Extract the (x, y) coordinate from the center of the cell holding the provided text.  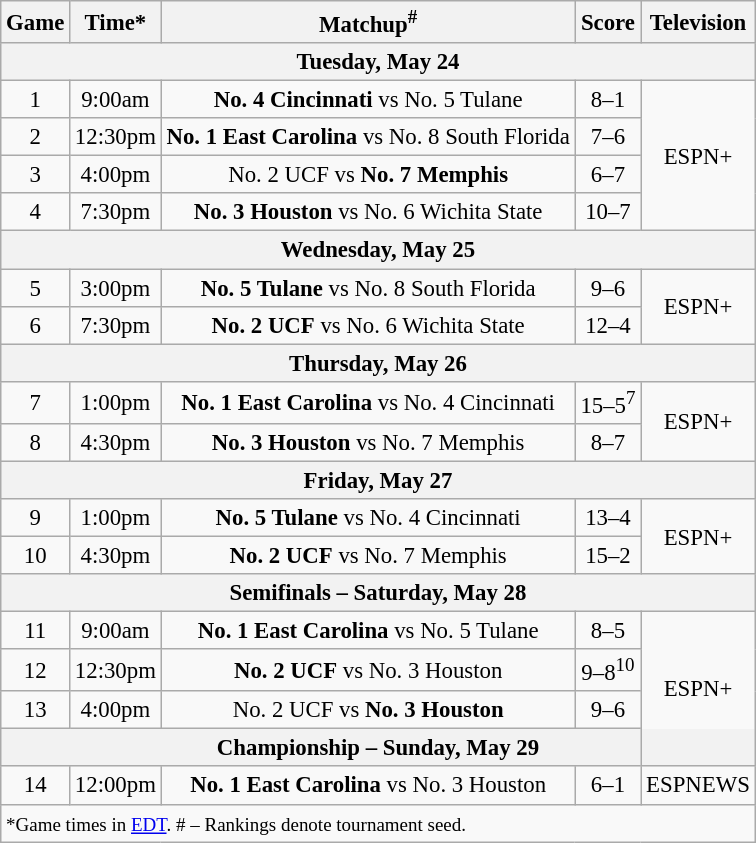
No. 5 Tulane vs No. 4 Cincinnati (368, 518)
No. 5 Tulane vs No. 8 South Florida (368, 288)
15–57 (608, 402)
6 (36, 325)
6–7 (608, 175)
9–810 (608, 670)
1 (36, 100)
7 (36, 402)
ESPNEWS (698, 786)
8–1 (608, 100)
3 (36, 175)
Game (36, 22)
10 (36, 555)
Thursday, May 26 (378, 363)
No. 1 East Carolina vs No. 8 South Florida (368, 137)
No. 1 East Carolina vs No. 4 Cincinnati (368, 402)
Matchup# (368, 22)
No. 1 East Carolina vs No. 3 Houston (368, 786)
*Game times in EDT. # – Rankings denote tournament seed. (378, 823)
10–7 (608, 213)
Tuesday, May 24 (378, 62)
No. 4 Cincinnati vs No. 5 Tulane (368, 100)
No. 2 UCF vs No. 6 Wichita State (368, 325)
12 (36, 670)
14 (36, 786)
Friday, May 27 (378, 480)
8–7 (608, 443)
11 (36, 631)
No. 1 East Carolina vs No. 5 Tulane (368, 631)
6–1 (608, 786)
8–5 (608, 631)
15–2 (608, 555)
Score (608, 22)
13 (36, 710)
12:00pm (116, 786)
2 (36, 137)
No. 3 Houston vs No. 6 Wichita State (368, 213)
8 (36, 443)
Time* (116, 22)
7–6 (608, 137)
9 (36, 518)
Semifinals – Saturday, May 28 (378, 593)
12–4 (608, 325)
13–4 (608, 518)
Championship – Sunday, May 29 (378, 748)
3:00pm (116, 288)
Wednesday, May 25 (378, 250)
4 (36, 213)
5 (36, 288)
No. 3 Houston vs No. 7 Memphis (368, 443)
Television (698, 22)
